Scan for the cell matching the given text and deliver its [X, Y] coordinate at center. 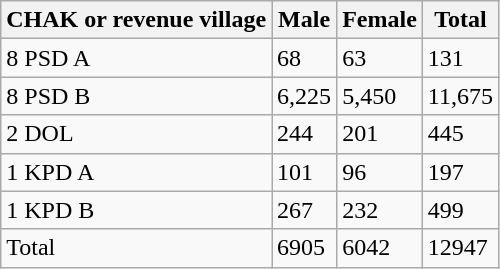
96 [380, 172]
6,225 [304, 96]
6905 [304, 248]
11,675 [460, 96]
Male [304, 20]
2 DOL [136, 134]
197 [460, 172]
68 [304, 58]
8 PSD A [136, 58]
6042 [380, 248]
232 [380, 210]
63 [380, 58]
267 [304, 210]
244 [304, 134]
1 KPD A [136, 172]
499 [460, 210]
101 [304, 172]
445 [460, 134]
1 KPD B [136, 210]
131 [460, 58]
8 PSD B [136, 96]
Female [380, 20]
12947 [460, 248]
5,450 [380, 96]
CHAK or revenue village [136, 20]
201 [380, 134]
